Scan for the cell matching the given text and deliver its [x, y] coordinate at center. 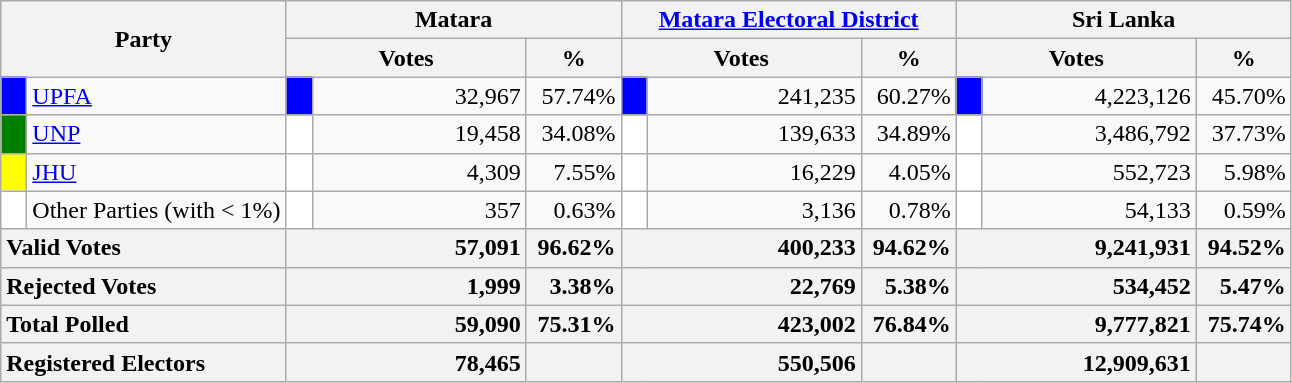
Valid Votes [144, 248]
54,133 [1089, 210]
Matara Electoral District [788, 20]
Rejected Votes [144, 286]
3,486,792 [1089, 134]
Total Polled [144, 324]
96.62% [574, 248]
45.70% [1244, 96]
0.59% [1244, 210]
550,506 [741, 362]
4,223,126 [1089, 96]
7.55% [574, 172]
Sri Lanka [1124, 20]
357 [419, 210]
9,241,931 [1076, 248]
3.38% [574, 286]
4.05% [908, 172]
3,136 [754, 210]
241,235 [754, 96]
19,458 [419, 134]
Matara [454, 20]
22,769 [741, 286]
34.89% [908, 134]
Registered Electors [144, 362]
16,229 [754, 172]
32,967 [419, 96]
76.84% [908, 324]
59,090 [406, 324]
0.63% [574, 210]
139,633 [754, 134]
57.74% [574, 96]
0.78% [908, 210]
400,233 [741, 248]
JHU [156, 172]
94.62% [908, 248]
Party [144, 39]
37.73% [1244, 134]
60.27% [908, 96]
5.98% [1244, 172]
UNP [156, 134]
4,309 [419, 172]
1,999 [406, 286]
Other Parties (with < 1%) [156, 210]
552,723 [1089, 172]
75.74% [1244, 324]
12,909,631 [1076, 362]
94.52% [1244, 248]
78,465 [406, 362]
423,002 [741, 324]
5.47% [1244, 286]
34.08% [574, 134]
9,777,821 [1076, 324]
5.38% [908, 286]
75.31% [574, 324]
57,091 [406, 248]
UPFA [156, 96]
534,452 [1076, 286]
